Search for the cell housing the specified text and yield its (x, y) center coordinate. 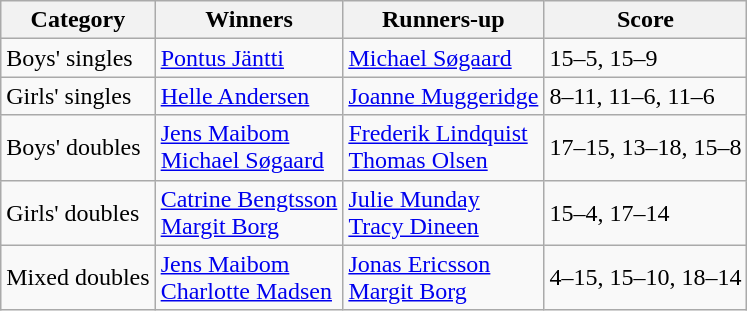
Score (646, 20)
Boys' singles (78, 58)
Michael Søgaard (444, 58)
Catrine Bengtsson Margit Borg (249, 212)
Mixed doubles (78, 278)
17–15, 13–18, 15–8 (646, 148)
15–5, 15–9 (646, 58)
Joanne Muggeridge (444, 96)
8–11, 11–6, 11–6 (646, 96)
Jens Maibom Michael Søgaard (249, 148)
Girls' singles (78, 96)
Jens Maibom Charlotte Madsen (249, 278)
Girls' doubles (78, 212)
Category (78, 20)
Runners-up (444, 20)
Frederik Lindquist Thomas Olsen (444, 148)
Pontus Jäntti (249, 58)
Helle Andersen (249, 96)
Julie Munday Tracy Dineen (444, 212)
15–4, 17–14 (646, 212)
Winners (249, 20)
Jonas Ericsson Margit Borg (444, 278)
Boys' doubles (78, 148)
4–15, 15–10, 18–14 (646, 278)
